From the cell containing the given text, extract its center point as [X, Y] coordinate. 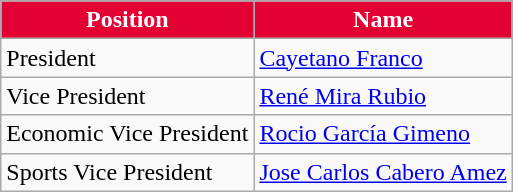
Position [128, 20]
Vice President [128, 96]
René Mira Rubio [383, 96]
Rocio García Gimeno [383, 134]
President [128, 58]
Name [383, 20]
Jose Carlos Cabero Amez [383, 172]
Cayetano Franco [383, 58]
Economic Vice President [128, 134]
Sports Vice President [128, 172]
